Identify which cell holds the provided text, then report its (x, y) central coordinate. 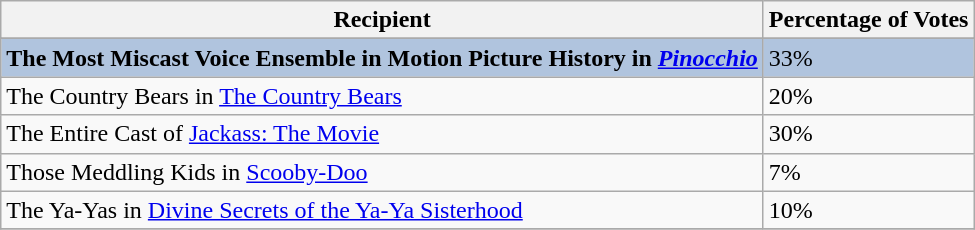
The Entire Cast of Jackass: The Movie (382, 134)
The Country Bears in The Country Bears (382, 96)
33% (868, 58)
Those Meddling Kids in Scooby-Doo (382, 172)
30% (868, 134)
7% (868, 172)
10% (868, 210)
Percentage of Votes (868, 20)
20% (868, 96)
The Ya-Yas in Divine Secrets of the Ya-Ya Sisterhood (382, 210)
The Most Miscast Voice Ensemble in Motion Picture History in Pinocchio (382, 58)
Recipient (382, 20)
